From the cell containing the given text, extract its center point as [x, y] coordinate. 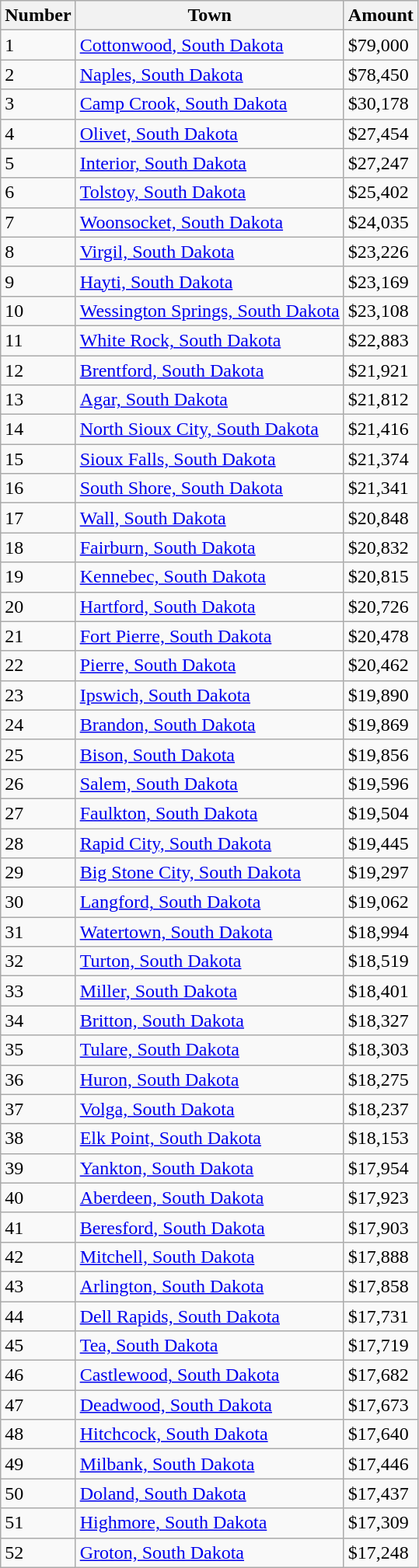
Olivet, South Dakota [210, 134]
26 [38, 784]
18 [38, 548]
White Rock, South Dakota [210, 340]
30 [38, 902]
36 [38, 1080]
Watertown, South Dakota [210, 932]
Tulare, South Dakota [210, 1050]
47 [38, 1405]
$79,000 [381, 45]
23 [38, 695]
$17,888 [381, 1257]
$27,454 [381, 134]
Sioux Falls, South Dakota [210, 459]
46 [38, 1375]
$17,903 [381, 1227]
Interior, South Dakota [210, 163]
14 [38, 429]
10 [38, 311]
Agar, South Dakota [210, 400]
12 [38, 370]
Fort Pierre, South Dakota [210, 636]
Brandon, South Dakota [210, 725]
25 [38, 754]
Kennebec, South Dakota [210, 577]
$17,640 [381, 1434]
$19,297 [381, 873]
13 [38, 400]
Naples, South Dakota [210, 75]
45 [38, 1346]
15 [38, 459]
Castlewood, South Dakota [210, 1375]
37 [38, 1109]
$22,883 [381, 340]
Hayti, South Dakota [210, 281]
$19,062 [381, 902]
$19,890 [381, 695]
$17,437 [381, 1493]
31 [38, 932]
$23,169 [381, 281]
$18,237 [381, 1109]
Beresford, South Dakota [210, 1227]
Camp Crook, South Dakota [210, 104]
5 [38, 163]
$19,445 [381, 843]
Mitchell, South Dakota [210, 1257]
8 [38, 252]
Dell Rapids, South Dakota [210, 1316]
South Shore, South Dakota [210, 488]
Milbank, South Dakota [210, 1464]
22 [38, 666]
$17,954 [381, 1168]
Salem, South Dakota [210, 784]
Volga, South Dakota [210, 1109]
24 [38, 725]
11 [38, 340]
39 [38, 1168]
$19,504 [381, 813]
$20,726 [381, 607]
32 [38, 961]
Groton, South Dakota [210, 1552]
$21,921 [381, 370]
$20,832 [381, 548]
52 [38, 1552]
Town [210, 16]
20 [38, 607]
Highmore, South Dakota [210, 1523]
34 [38, 1020]
$17,446 [381, 1464]
$18,327 [381, 1020]
Tolstoy, South Dakota [210, 193]
Brentford, South Dakota [210, 370]
21 [38, 636]
4 [38, 134]
29 [38, 873]
Wall, South Dakota [210, 518]
Deadwood, South Dakota [210, 1405]
Hartford, South Dakota [210, 607]
16 [38, 488]
Britton, South Dakota [210, 1020]
Elk Point, South Dakota [210, 1139]
Big Stone City, South Dakota [210, 873]
Yankton, South Dakota [210, 1168]
$17,858 [381, 1286]
42 [38, 1257]
33 [38, 991]
Aberdeen, South Dakota [210, 1198]
$17,309 [381, 1523]
43 [38, 1286]
Arlington, South Dakota [210, 1286]
$17,682 [381, 1375]
$19,869 [381, 725]
50 [38, 1493]
Cottonwood, South Dakota [210, 45]
$17,731 [381, 1316]
$18,275 [381, 1080]
Number [38, 16]
49 [38, 1464]
$17,923 [381, 1198]
Miller, South Dakota [210, 991]
48 [38, 1434]
$27,247 [381, 163]
Hitchcock, South Dakota [210, 1434]
$23,226 [381, 252]
$18,519 [381, 961]
Doland, South Dakota [210, 1493]
28 [38, 843]
Amount [381, 16]
$17,719 [381, 1346]
Woonsocket, South Dakota [210, 222]
$18,153 [381, 1139]
19 [38, 577]
Ipswich, South Dakota [210, 695]
$17,248 [381, 1552]
$17,673 [381, 1405]
$21,374 [381, 459]
17 [38, 518]
6 [38, 193]
51 [38, 1523]
Virgil, South Dakota [210, 252]
9 [38, 281]
Fairburn, South Dakota [210, 548]
Faulkton, South Dakota [210, 813]
1 [38, 45]
$24,035 [381, 222]
Rapid City, South Dakota [210, 843]
$30,178 [381, 104]
$20,848 [381, 518]
Langford, South Dakota [210, 902]
North Sioux City, South Dakota [210, 429]
$19,596 [381, 784]
$18,303 [381, 1050]
40 [38, 1198]
44 [38, 1316]
$18,401 [381, 991]
$20,478 [381, 636]
Turton, South Dakota [210, 961]
$25,402 [381, 193]
35 [38, 1050]
$20,462 [381, 666]
$23,108 [381, 311]
$19,856 [381, 754]
Pierre, South Dakota [210, 666]
2 [38, 75]
3 [38, 104]
Wessington Springs, South Dakota [210, 311]
$78,450 [381, 75]
Bison, South Dakota [210, 754]
38 [38, 1139]
Huron, South Dakota [210, 1080]
$18,994 [381, 932]
41 [38, 1227]
$21,341 [381, 488]
$20,815 [381, 577]
27 [38, 813]
$21,416 [381, 429]
Tea, South Dakota [210, 1346]
7 [38, 222]
$21,812 [381, 400]
